Return the [x, y] coordinate for the center point of the cell that contains the specified text.  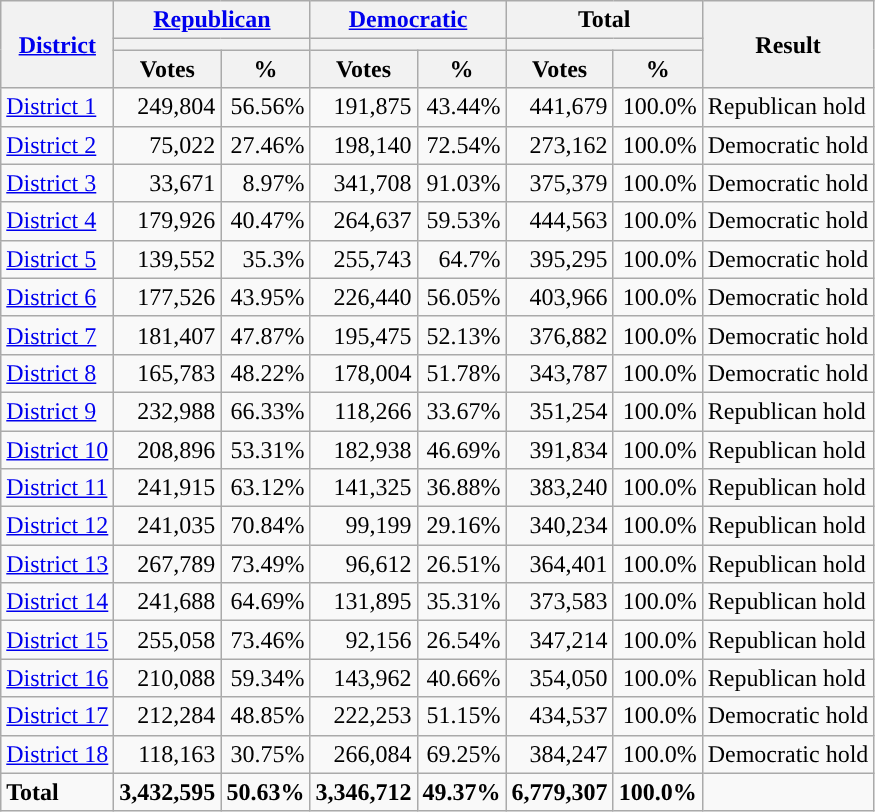
48.85% [266, 716]
75,022 [168, 145]
139,552 [168, 259]
40.66% [462, 678]
59.34% [266, 678]
210,088 [168, 678]
73.49% [266, 564]
29.16% [462, 526]
241,915 [168, 488]
118,163 [168, 754]
444,563 [560, 221]
District 7 [58, 335]
26.51% [462, 564]
340,234 [560, 526]
343,787 [560, 373]
434,537 [560, 716]
6,779,307 [560, 792]
181,407 [168, 335]
36.88% [462, 488]
Democratic [408, 20]
66.33% [266, 411]
72.54% [462, 145]
195,475 [364, 335]
District 11 [58, 488]
92,156 [364, 640]
383,240 [560, 488]
3,346,712 [364, 792]
249,804 [168, 107]
403,966 [560, 297]
347,214 [560, 640]
395,295 [560, 259]
222,253 [364, 716]
99,199 [364, 526]
Republican [212, 20]
District 8 [58, 373]
District 3 [58, 183]
376,882 [560, 335]
226,440 [364, 297]
273,162 [560, 145]
3,432,595 [168, 792]
35.3% [266, 259]
District 16 [58, 678]
178,004 [364, 373]
182,938 [364, 449]
232,988 [168, 411]
52.13% [462, 335]
30.75% [266, 754]
70.84% [266, 526]
267,789 [168, 564]
177,526 [168, 297]
46.69% [462, 449]
33.67% [462, 411]
118,266 [364, 411]
341,708 [364, 183]
165,783 [168, 373]
27.46% [266, 145]
143,962 [364, 678]
241,035 [168, 526]
375,379 [560, 183]
96,612 [364, 564]
351,254 [560, 411]
District 18 [58, 754]
191,875 [364, 107]
56.56% [266, 107]
198,140 [364, 145]
141,325 [364, 488]
District 1 [58, 107]
District 5 [58, 259]
District 6 [58, 297]
8.97% [266, 183]
40.47% [266, 221]
69.25% [462, 754]
266,084 [364, 754]
91.03% [462, 183]
441,679 [560, 107]
District 17 [58, 716]
64.7% [462, 259]
District [58, 44]
255,058 [168, 640]
District 12 [58, 526]
35.31% [462, 602]
District 13 [58, 564]
179,926 [168, 221]
212,284 [168, 716]
District 9 [58, 411]
43.44% [462, 107]
33,671 [168, 183]
364,401 [560, 564]
47.87% [266, 335]
District 15 [58, 640]
District 10 [58, 449]
49.37% [462, 792]
District 14 [58, 602]
51.78% [462, 373]
391,834 [560, 449]
64.69% [266, 602]
73.46% [266, 640]
131,895 [364, 602]
63.12% [266, 488]
255,743 [364, 259]
354,050 [560, 678]
373,583 [560, 602]
241,688 [168, 602]
208,896 [168, 449]
384,247 [560, 754]
53.31% [266, 449]
59.53% [462, 221]
56.05% [462, 297]
District 4 [58, 221]
Result [788, 44]
48.22% [266, 373]
51.15% [462, 716]
264,637 [364, 221]
50.63% [266, 792]
43.95% [266, 297]
District 2 [58, 145]
26.54% [462, 640]
